Return the (x, y) coordinate for the center point of the cell that contains the specified text.  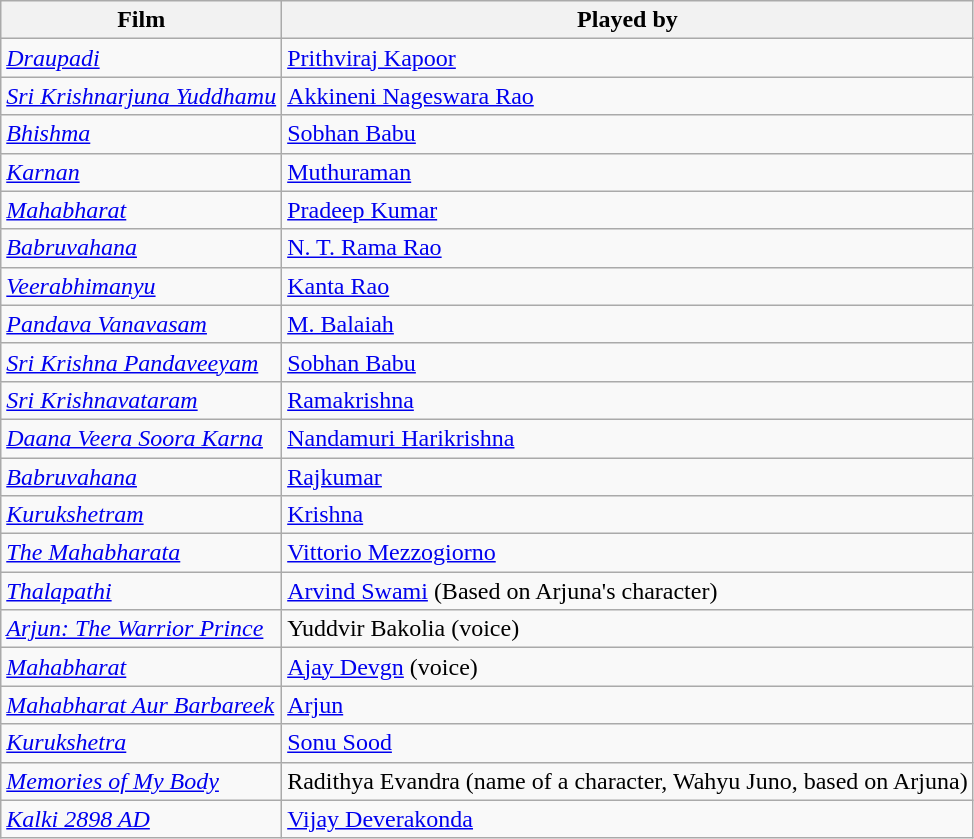
Kurukshetra (142, 743)
Daana Veera Soora Karna (142, 438)
Bhishma (142, 134)
Kalki 2898 AD (142, 819)
M. Balaiah (628, 324)
Arvind Swami (Based on Arjuna's character) (628, 591)
Karnan (142, 172)
Veerabhimanyu (142, 286)
Arjun (628, 705)
Sonu Sood (628, 743)
Krishna (628, 515)
Sri Krishnavataram (142, 400)
Kanta Rao (628, 286)
N. T. Rama Rao (628, 248)
Vittorio Mezzogiorno (628, 553)
Draupadi (142, 58)
Ajay Devgn (voice) (628, 667)
Played by (628, 20)
Muthuraman (628, 172)
Pandava Vanavasam (142, 324)
Yuddvir Bakolia (voice) (628, 629)
Radithya Evandra (name of a character, Wahyu Juno, based on Arjuna) (628, 781)
Nandamuri Harikrishna (628, 438)
Memories of My Body (142, 781)
Akkineni Nageswara Rao (628, 96)
Rajkumar (628, 477)
Vijay Deverakonda (628, 819)
Arjun: The Warrior Prince (142, 629)
Thalapathi (142, 591)
Sri Krishnarjuna Yuddhamu (142, 96)
Pradeep Kumar (628, 210)
Prithviraj Kapoor (628, 58)
Ramakrishna (628, 400)
Film (142, 20)
Mahabharat Aur Barbareek (142, 705)
Sri Krishna Pandaveeyam (142, 362)
The Mahabharata (142, 553)
Kurukshetram (142, 515)
